Output the (X, Y) coordinate of the center of the cell containing the given text.  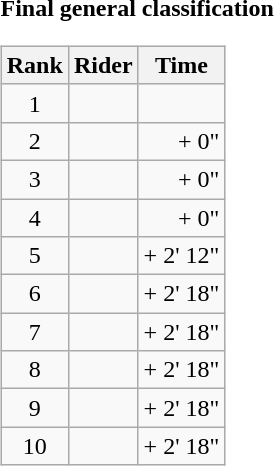
4 (34, 217)
1 (34, 103)
Rank (34, 65)
6 (34, 294)
9 (34, 408)
Time (182, 65)
2 (34, 141)
8 (34, 370)
3 (34, 179)
+ 2' 12" (182, 256)
5 (34, 256)
7 (34, 332)
Rider (103, 65)
10 (34, 446)
